Locate the cell with the specified text and output its [x, y] center coordinate. 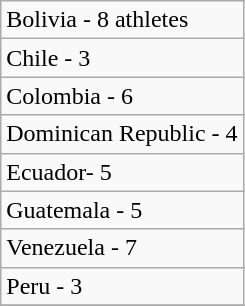
Ecuador- 5 [122, 172]
Dominican Republic - 4 [122, 134]
Peru - 3 [122, 286]
Guatemala - 5 [122, 210]
Colombia - 6 [122, 96]
Venezuela - 7 [122, 248]
Bolivia - 8 athletes [122, 20]
Chile - 3 [122, 58]
